Provide the [x, y] coordinate of the cell's center where the given text is located.  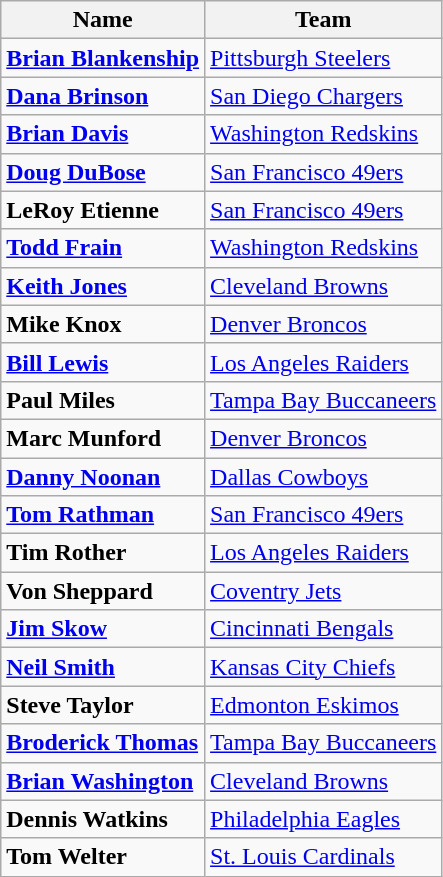
Cincinnati Bengals [324, 629]
Edmonton Eskimos [324, 705]
Brian Blankenship [103, 58]
Dallas Cowboys [324, 477]
Danny Noonan [103, 477]
Tom Rathman [103, 515]
Paul Miles [103, 400]
Doug DuBose [103, 172]
LeRoy Etienne [103, 210]
Mike Knox [103, 324]
Keith Jones [103, 286]
Steve Taylor [103, 705]
Todd Frain [103, 248]
Philadelphia Eagles [324, 819]
Brian Washington [103, 781]
Bill Lewis [103, 362]
San Diego Chargers [324, 96]
Tim Rother [103, 553]
Dana Brinson [103, 96]
Von Sheppard [103, 591]
Jim Skow [103, 629]
Pittsburgh Steelers [324, 58]
Neil Smith [103, 667]
Name [103, 20]
Broderick Thomas [103, 743]
Kansas City Chiefs [324, 667]
Marc Munford [103, 438]
Coventry Jets [324, 591]
St. Louis Cardinals [324, 857]
Brian Davis [103, 134]
Dennis Watkins [103, 819]
Team [324, 20]
Tom Welter [103, 857]
